Output the (X, Y) coordinate of the center of the cell containing the given text.  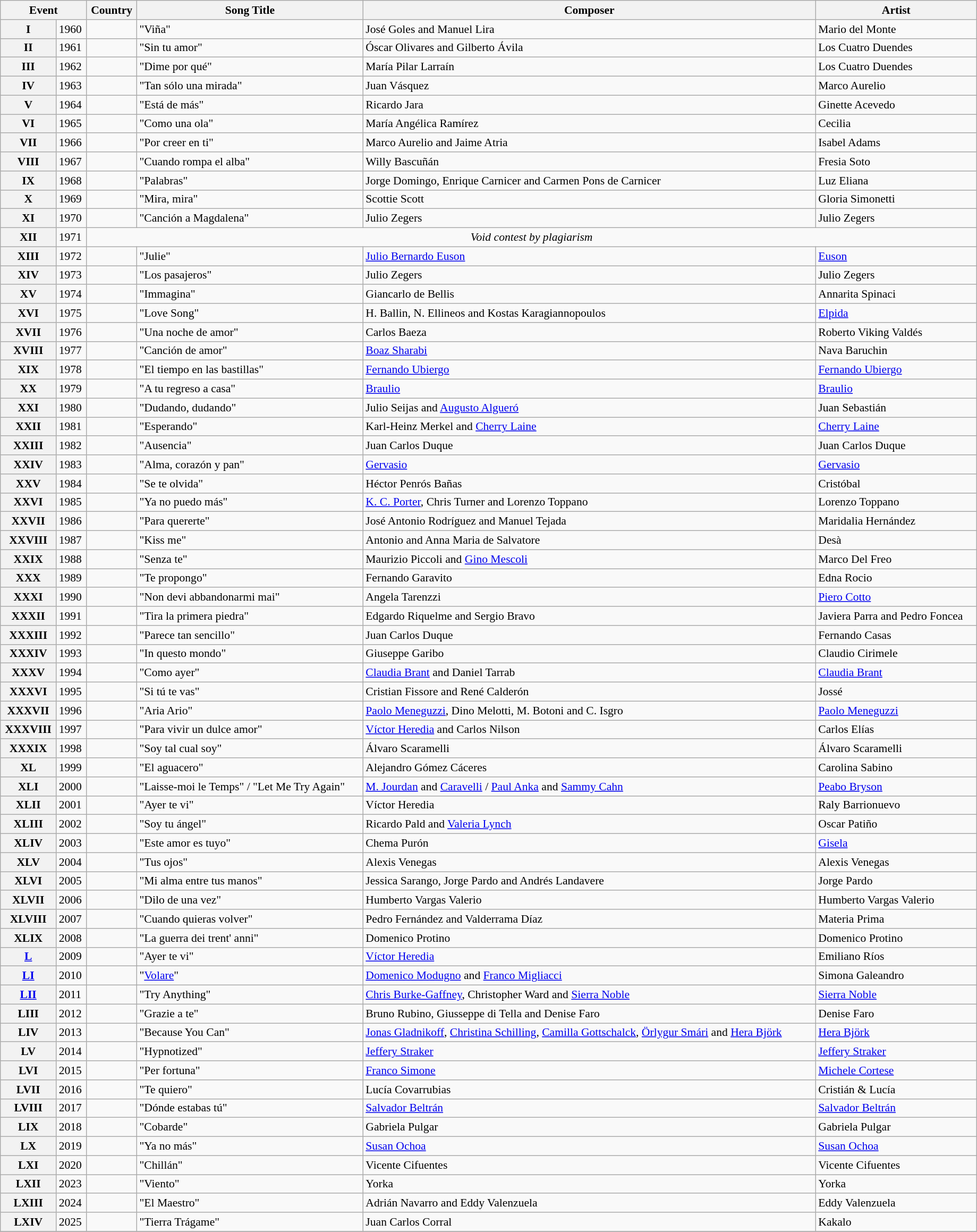
2006 (71, 900)
L (29, 957)
Roberto Viking Valdés (896, 332)
Chris Burke-Gaffney, Christopher Ward and Sierra Noble (589, 995)
1985 (71, 502)
XIII (29, 256)
Elpida (896, 313)
1975 (71, 313)
XV (29, 294)
"Try Anything" (250, 995)
LXI (29, 1165)
Michele Cortese (896, 1070)
Nava Baruchin (896, 351)
1965 (71, 124)
XXXIX (29, 749)
"La guerra dei trent' anni" (250, 938)
VI (29, 124)
"Tierra Trágame" (250, 1222)
2008 (71, 938)
LXIV (29, 1222)
2018 (71, 1127)
"Parece tan sencillo" (250, 635)
1962 (71, 67)
2001 (71, 805)
XXV (29, 484)
II (29, 48)
1987 (71, 541)
Composer (589, 10)
"Por creer en ti" (250, 143)
XXXII (29, 616)
"Mira, mira" (250, 199)
"Para vivir un dulce amor" (250, 730)
Artist (896, 10)
1972 (71, 256)
"Ya no más" (250, 1146)
XXVIII (29, 541)
Franco Simone (589, 1070)
Simona Galeandro (896, 976)
1997 (71, 730)
"Te propongo" (250, 578)
XI (29, 218)
Gloria Simonetti (896, 199)
XVI (29, 313)
Jessica Sarango, Jorge Pardo and Andrés Landavere (589, 881)
Mario del Monte (896, 29)
XXXIII (29, 635)
XLII (29, 805)
Paolo Meneguzzi (896, 711)
"Because You Can" (250, 1033)
Juan Sebastián (896, 408)
V (29, 105)
1976 (71, 332)
1990 (71, 597)
"Te quiero" (250, 1090)
XLV (29, 862)
Julio Bernardo Euson (589, 256)
2007 (71, 919)
1966 (71, 143)
"Ausencia" (250, 446)
1963 (71, 86)
Alejandro Gómez Cáceres (589, 767)
Claudia Brant (896, 673)
1960 (71, 29)
Hera Björk (896, 1033)
Edna Rocio (896, 578)
"Cuando rompa el alba" (250, 162)
VII (29, 143)
Ricardo Jara (589, 105)
Ricardo Pald and Valeria Lynch (589, 824)
"Palabras" (250, 181)
Adrián Navarro and Eddy Valenzuela (589, 1203)
2011 (71, 995)
"Dime por qué" (250, 67)
"Se te olvida" (250, 484)
Gisela (896, 843)
"Ya no puedo más" (250, 502)
Luz Eliana (896, 181)
1979 (71, 389)
Javiera Parra and Pedro Foncea (896, 616)
1992 (71, 635)
"Hypnotized" (250, 1052)
LV (29, 1052)
"Senza te" (250, 559)
Desà (896, 541)
Cherry Laine (896, 427)
Bruno Rubino, Giusseppe di Tella and Denise Faro (589, 1014)
IV (29, 86)
"Si tú te vas" (250, 692)
XIX (29, 370)
XXII (29, 427)
LXIII (29, 1203)
"Immagina" (250, 294)
2015 (71, 1070)
Maurizio Piccoli and Gino Mescoli (589, 559)
"Julie" (250, 256)
XLIV (29, 843)
Paolo Meneguzzi, Dino Melotti, M. Botoni and C. Isgro (589, 711)
2016 (71, 1090)
XLIII (29, 824)
XXIX (29, 559)
1968 (71, 181)
Fresia Soto (896, 162)
XXXVI (29, 692)
LII (29, 995)
"In questo mondo" (250, 654)
LIX (29, 1127)
"Tus ojos" (250, 862)
K. C. Porter, Chris Turner and Lorenzo Toppano (589, 502)
Ginette Acevedo (896, 105)
1996 (71, 711)
Cristián & Lucía (896, 1090)
Antonio and Anna Maria de Salvatore (589, 541)
Óscar Olivares and Gilberto Ávila (589, 48)
Fernando Garavito (589, 578)
Isabel Adams (896, 143)
Fernando Casas (896, 635)
2003 (71, 843)
Materia Prima (896, 919)
XLIX (29, 938)
XIV (29, 275)
"El Maestro" (250, 1203)
1995 (71, 692)
Cristian Fissore and René Calderón (589, 692)
"Está de más" (250, 105)
"Soy tal cual soy" (250, 749)
Event (44, 10)
"Viento" (250, 1184)
1982 (71, 446)
XXI (29, 408)
III (29, 67)
1998 (71, 749)
XXVI (29, 502)
XX (29, 389)
XXXIV (29, 654)
LVIII (29, 1108)
"Aria Ario" (250, 711)
Country (112, 10)
Lucía Covarrubias (589, 1090)
"Sin tu amor" (250, 48)
Eddy Valenzuela (896, 1203)
"Cuando quieras volver" (250, 919)
Piero Cotto (896, 597)
"El tiempo en las bastillas" (250, 370)
IX (29, 181)
"Mi alma entre tus manos" (250, 881)
Emiliano Ríos (896, 957)
Juan Vásquez (589, 86)
"Love Song" (250, 313)
"Dónde estabas tú" (250, 1108)
1971 (71, 238)
Denise Faro (896, 1014)
Héctor Penrós Bañas (589, 484)
Carlos Elías (896, 730)
2012 (71, 1014)
"Non devi abbandonarmi mai" (250, 597)
1974 (71, 294)
XXX (29, 578)
2005 (71, 881)
XXVII (29, 521)
Void contest by plagiarism (532, 238)
Claudio Cirimele (896, 654)
"Como una ola" (250, 124)
Sierra Noble (896, 995)
XXXV (29, 673)
2014 (71, 1052)
Raly Barrionuevo (896, 805)
Kakalo (896, 1222)
XXXVII (29, 711)
Cecilia (896, 124)
Juan Carlos Corral (589, 1222)
1989 (71, 578)
Edgardo Riquelme and Sergio Bravo (589, 616)
Maridalia Hernández (896, 521)
Giuseppe Garibo (589, 654)
XVIII (29, 351)
Karl-Heinz Merkel and Cherry Laine (589, 427)
"Kiss me" (250, 541)
Peabo Bryson (896, 787)
2013 (71, 1033)
Jonas Gladnikoff, Christina Schilling, Camilla Gottschalck, Örlygur Smári and Hera Björk (589, 1033)
LIV (29, 1033)
Chema Purón (589, 843)
XLVI (29, 881)
1984 (71, 484)
1961 (71, 48)
Song Title (250, 10)
"Esperando" (250, 427)
Marco Aurelio and Jaime Atria (589, 143)
"Como ayer" (250, 673)
2023 (71, 1184)
1986 (71, 521)
1980 (71, 408)
"Dudando, dudando" (250, 408)
Marco Aurelio (896, 86)
XXIII (29, 446)
1969 (71, 199)
1970 (71, 218)
Angela Tarenzzi (589, 597)
XXXI (29, 597)
XVII (29, 332)
XLI (29, 787)
1981 (71, 427)
Claudia Brant and Daniel Tarrab (589, 673)
2025 (71, 1222)
LXII (29, 1184)
Domenico Modugno and Franco Migliacci (589, 976)
M. Jourdan and Caravelli / Paul Anka and Sammy Cahn (589, 787)
"Los pasajeros" (250, 275)
"Alma, corazón y pan" (250, 465)
Willy Bascuñán (589, 162)
"A tu regreso a casa" (250, 389)
Marco Del Freo (896, 559)
2020 (71, 1165)
1994 (71, 673)
XLVIII (29, 919)
1983 (71, 465)
LI (29, 976)
XLVII (29, 900)
Oscar Patiño (896, 824)
LVII (29, 1090)
Carlos Baeza (589, 332)
2009 (71, 957)
1967 (71, 162)
"Grazie a te" (250, 1014)
"Soy tu ángel" (250, 824)
2002 (71, 824)
"Chillán" (250, 1165)
Boaz Sharabi (589, 351)
Julio Seijas and Augusto Algueró (589, 408)
I (29, 29)
"Canción de amor" (250, 351)
2004 (71, 862)
María Angélica Ramírez (589, 124)
Jorge Domingo, Enrique Carnicer and Carmen Pons de Carnicer (589, 181)
XL (29, 767)
"Tira la primera piedra" (250, 616)
"Viña" (250, 29)
"Canción a Magdalena" (250, 218)
LVI (29, 1070)
X (29, 199)
2017 (71, 1108)
Giancarlo de Bellis (589, 294)
"Dilo de una vez" (250, 900)
2024 (71, 1203)
LIII (29, 1014)
1977 (71, 351)
H. Ballin, N. Ellineos and Kostas Karagiannopoulos (589, 313)
2019 (71, 1146)
Jorge Pardo (896, 881)
"Cobarde" (250, 1127)
Lorenzo Toppano (896, 502)
"Para quererte" (250, 521)
1999 (71, 767)
1991 (71, 616)
"El aguacero" (250, 767)
"Laisse-moi le Temps" / "Let Me Try Again" (250, 787)
1978 (71, 370)
Carolina Sabino (896, 767)
"Volare" (250, 976)
1988 (71, 559)
1973 (71, 275)
María Pilar Larraín (589, 67)
"Este amor es tuyo" (250, 843)
Annarita Spinaci (896, 294)
1993 (71, 654)
XXIV (29, 465)
José Goles and Manuel Lira (589, 29)
Cristóbal (896, 484)
1964 (71, 105)
"Tan sólo una mirada" (250, 86)
XII (29, 238)
Víctor Heredia and Carlos Nilson (589, 730)
2000 (71, 787)
Euson (896, 256)
Pedro Fernández and Valderrama Díaz (589, 919)
VIII (29, 162)
"Una noche de amor" (250, 332)
José Antonio Rodríguez and Manuel Tejada (589, 521)
Jossé (896, 692)
"Per fortuna" (250, 1070)
Scottie Scott (589, 199)
XXXVIII (29, 730)
LX (29, 1146)
2010 (71, 976)
